From the cell containing the given text, extract its center point as (X, Y) coordinate. 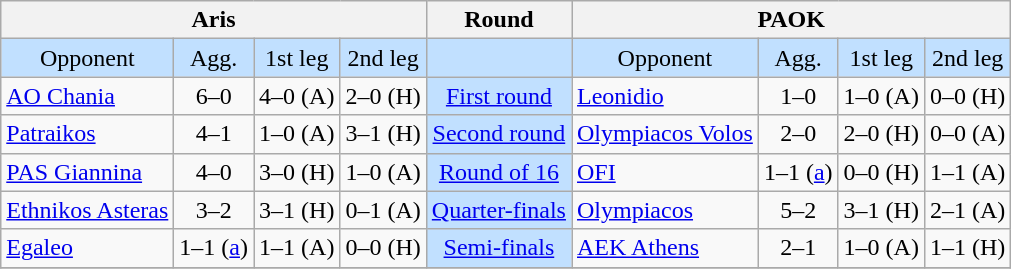
Ethnikos Asteras (88, 210)
Round of 16 (498, 172)
2–0 (798, 134)
0–0 (A) (967, 134)
AO Chania (88, 96)
OFI (666, 172)
4–1 (214, 134)
PAS Giannina (88, 172)
PAOK (792, 20)
5–2 (798, 210)
Second round (498, 134)
Olympiacos (666, 210)
Quarter-finals (498, 210)
Round (498, 20)
1–0 (798, 96)
Patraikos (88, 134)
6–0 (214, 96)
2–1 (798, 248)
4–0 (214, 172)
Semi-finals (498, 248)
4–0 (A) (297, 96)
Olympiacos Volos (666, 134)
First round (498, 96)
0–1 (A) (383, 210)
3–2 (214, 210)
2–1 (A) (967, 210)
AEK Athens (666, 248)
Aris (214, 20)
3–0 (H) (297, 172)
Egaleo (88, 248)
1–1 (H) (967, 248)
Leonidio (666, 96)
